Find where the given text appears and provide that cell's center as (X, Y) coordinate. 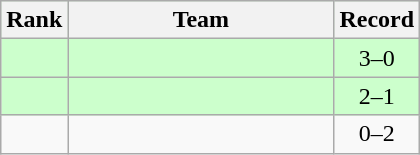
2–1 (377, 96)
Team (201, 20)
0–2 (377, 134)
3–0 (377, 58)
Rank (34, 20)
Record (377, 20)
